Provide the (x, y) coordinate of the cell's center where the given text is located.  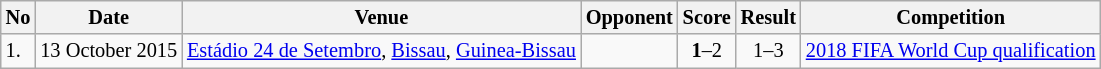
Result (768, 17)
Score (707, 17)
13 October 2015 (108, 51)
2018 FIFA World Cup qualification (951, 51)
1–3 (768, 51)
No (18, 17)
Estádio 24 de Setembro, Bissau, Guinea-Bissau (382, 51)
Competition (951, 17)
Opponent (630, 17)
1–2 (707, 51)
1. (18, 51)
Venue (382, 17)
Date (108, 17)
